Locate the cell with the specified text and output its [x, y] center coordinate. 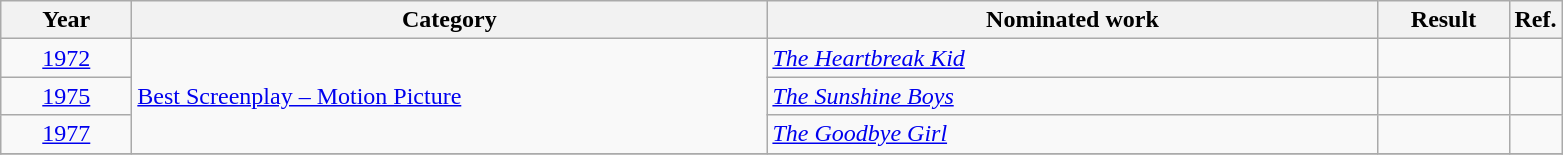
The Goodbye Girl [1072, 134]
Result [1444, 20]
Best Screenplay – Motion Picture [450, 96]
1975 [66, 96]
Ref. [1536, 20]
The Heartbreak Kid [1072, 58]
Year [66, 20]
1977 [66, 134]
Category [450, 20]
Nominated work [1072, 20]
The Sunshine Boys [1072, 96]
1972 [66, 58]
